Locate the cell with the specified text and output its (x, y) center coordinate. 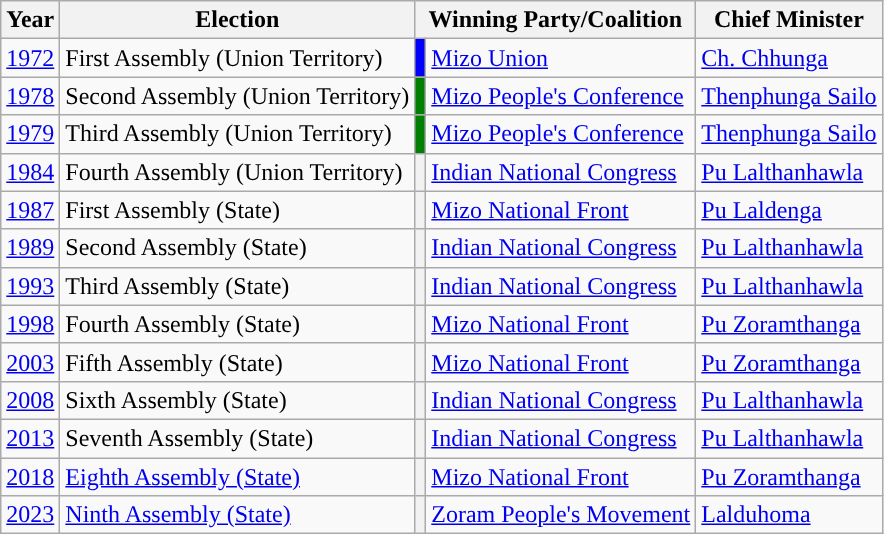
Third Assembly (Union Territory) (238, 134)
Mizo Union (561, 58)
Ch. Chhunga (789, 58)
Fifth Assembly (State) (238, 362)
Eighth Assembly (State) (238, 477)
Fourth Assembly (State) (238, 324)
1972 (30, 58)
First Assembly (State) (238, 210)
Ninth Assembly (State) (238, 515)
1989 (30, 248)
Second Assembly (State) (238, 248)
Zoram People's Movement (561, 515)
Year (30, 20)
1978 (30, 96)
Seventh Assembly (State) (238, 438)
Pu Laldenga (789, 210)
Chief Minister (789, 20)
1979 (30, 134)
Sixth Assembly (State) (238, 400)
2018 (30, 477)
1984 (30, 172)
1993 (30, 286)
Winning Party/Coalition (556, 20)
1998 (30, 324)
2023 (30, 515)
Fourth Assembly (Union Territory) (238, 172)
Third Assembly (State) (238, 286)
First Assembly (Union Territory) (238, 58)
2008 (30, 400)
2013 (30, 438)
1987 (30, 210)
Second Assembly (Union Territory) (238, 96)
Lalduhoma (789, 515)
2003 (30, 362)
Election (238, 20)
